Scan for the cell matching the given text and deliver its [X, Y] coordinate at center. 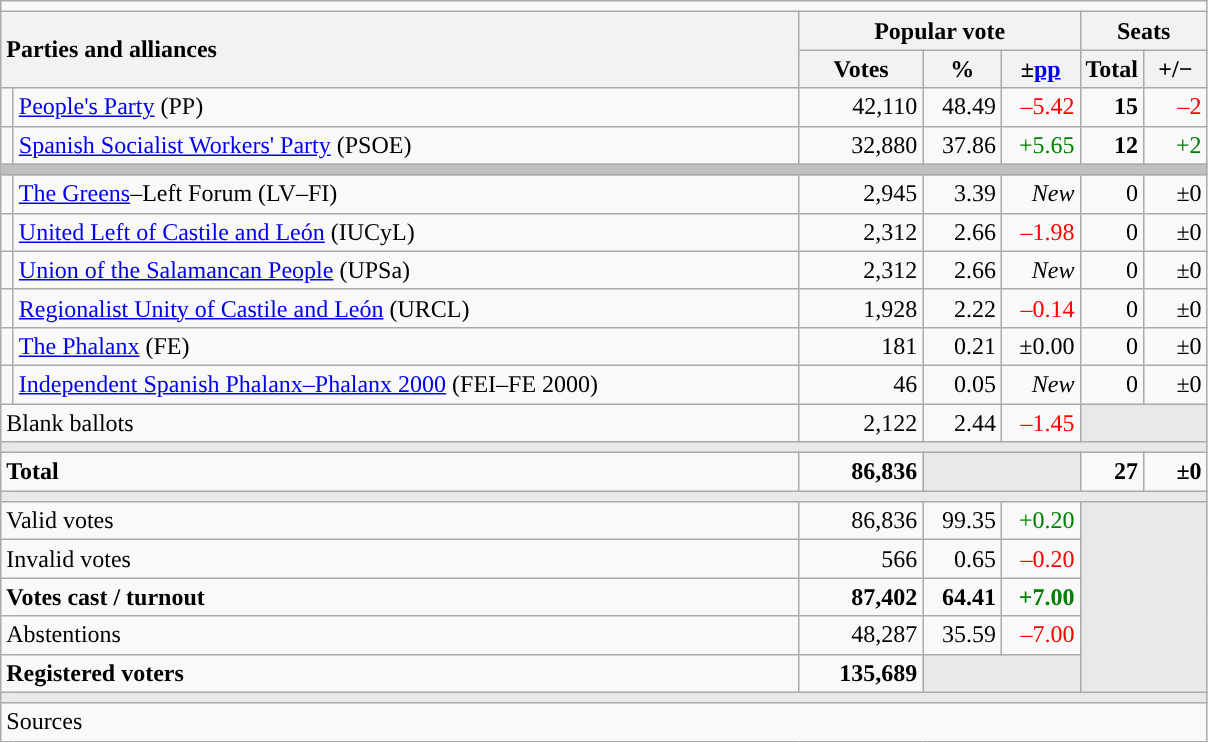
% [962, 69]
0.21 [962, 346]
566 [861, 559]
Sources [604, 722]
+0.20 [1040, 521]
3.39 [962, 194]
+5.65 [1040, 145]
1,928 [861, 308]
People's Party (PP) [406, 107]
0.65 [962, 559]
64.41 [962, 597]
87,402 [861, 597]
32,880 [861, 145]
The Phalanx (FE) [406, 346]
The Greens–Left Forum (LV–FI) [406, 194]
Regionalist Unity of Castile and León (URCL) [406, 308]
Parties and alliances [400, 50]
Independent Spanish Phalanx–Phalanx 2000 (FEI–FE 2000) [406, 384]
Votes [861, 69]
Popular vote [940, 31]
12 [1112, 145]
48,287 [861, 635]
135,689 [861, 673]
27 [1112, 472]
2,945 [861, 194]
Votes cast / turnout [400, 597]
–0.14 [1040, 308]
Abstentions [400, 635]
United Left of Castile and León (IUCyL) [406, 232]
181 [861, 346]
–1.98 [1040, 232]
42,110 [861, 107]
–7.00 [1040, 635]
Invalid votes [400, 559]
Seats [1144, 31]
2.44 [962, 423]
35.59 [962, 635]
–2 [1176, 107]
–1.45 [1040, 423]
2,122 [861, 423]
Valid votes [400, 521]
±pp [1040, 69]
Spanish Socialist Workers' Party (PSOE) [406, 145]
+2 [1176, 145]
99.35 [962, 521]
15 [1112, 107]
46 [861, 384]
2.22 [962, 308]
48.49 [962, 107]
±0.00 [1040, 346]
–5.42 [1040, 107]
Registered voters [400, 673]
+/− [1176, 69]
Blank ballots [400, 423]
37.86 [962, 145]
–0.20 [1040, 559]
+7.00 [1040, 597]
Union of the Salamancan People (UPSa) [406, 270]
0.05 [962, 384]
